Locate the cell with the specified text and output its (x, y) center coordinate. 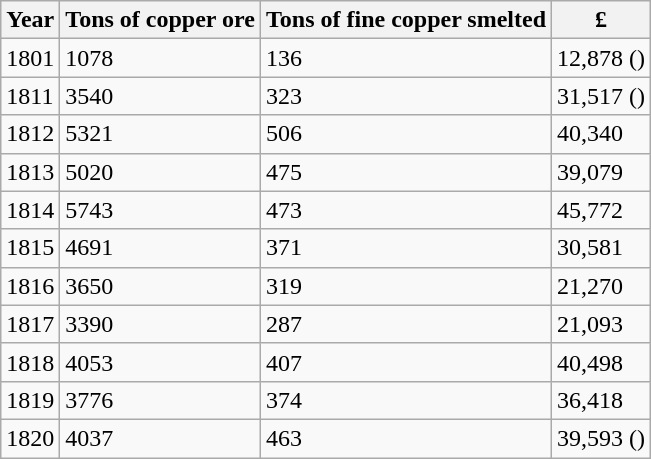
31,517 () (602, 96)
506 (406, 134)
473 (406, 210)
475 (406, 172)
1813 (30, 172)
1812 (30, 134)
£ (602, 20)
3650 (160, 286)
319 (406, 286)
3390 (160, 324)
1816 (30, 286)
3776 (160, 400)
39,079 (602, 172)
1820 (30, 438)
39,593 () (602, 438)
1801 (30, 58)
371 (406, 248)
Tons of fine copper smelted (406, 20)
Tons of copper ore (160, 20)
40,498 (602, 362)
1078 (160, 58)
1818 (30, 362)
30,581 (602, 248)
136 (406, 58)
4037 (160, 438)
1815 (30, 248)
1814 (30, 210)
3540 (160, 96)
4691 (160, 248)
Year (30, 20)
287 (406, 324)
1819 (30, 400)
5020 (160, 172)
1817 (30, 324)
323 (406, 96)
21,093 (602, 324)
40,340 (602, 134)
21,270 (602, 286)
12,878 () (602, 58)
45,772 (602, 210)
407 (406, 362)
36,418 (602, 400)
1811 (30, 96)
463 (406, 438)
5743 (160, 210)
4053 (160, 362)
5321 (160, 134)
374 (406, 400)
